For the text-containing cell, return its midpoint in (x, y) coordinate format. 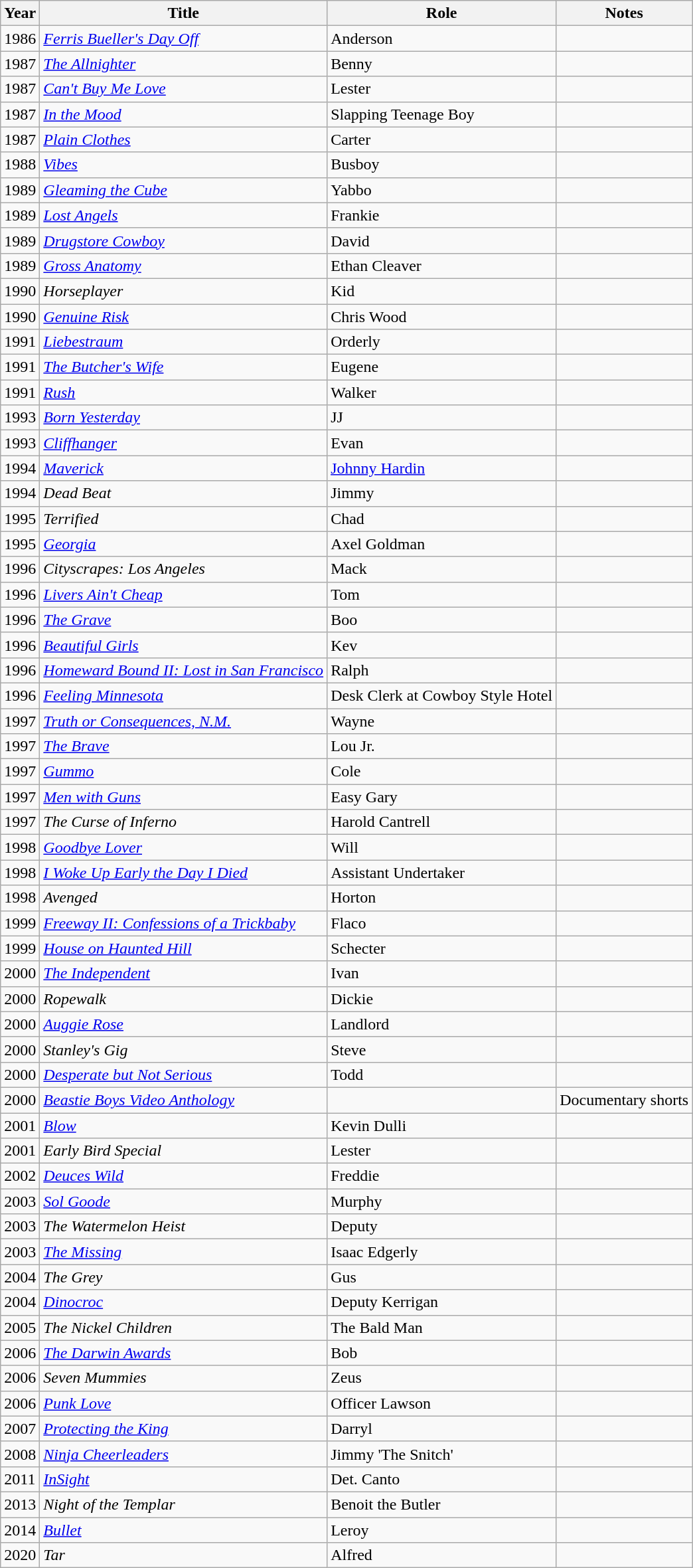
I Woke Up Early the Day I Died (183, 873)
Det. Canto (442, 1479)
The Nickel Children (183, 1328)
Men with Guns (183, 797)
Eugene (442, 367)
Deputy Kerrigan (442, 1302)
Avenged (183, 898)
Ropewalk (183, 999)
Can't Buy Me Love (183, 89)
Feeling Minnesota (183, 695)
The Butcher's Wife (183, 367)
2013 (20, 1504)
Darryl (442, 1429)
2011 (20, 1479)
The Curse of Inferno (183, 822)
Horseplayer (183, 291)
Isaac Edgerly (442, 1252)
1986 (20, 39)
The Grey (183, 1277)
The Watermelon Heist (183, 1227)
The Bald Man (442, 1328)
Gummo (183, 772)
2002 (20, 1176)
Gus (442, 1277)
Wayne (442, 721)
Benoit the Butler (442, 1504)
Seven Mummies (183, 1378)
Assistant Undertaker (442, 873)
2014 (20, 1529)
Landlord (442, 1024)
Jimmy (442, 493)
Goodbye Lover (183, 847)
Gross Anatomy (183, 266)
Cole (442, 772)
Truth or Consequences, N.M. (183, 721)
Gleaming the Cube (183, 190)
Officer Lawson (442, 1403)
Lost Angels (183, 215)
The Independent (183, 974)
Protecting the King (183, 1429)
Bob (442, 1353)
David (442, 240)
Slapping Teenage Boy (442, 114)
Will (442, 847)
Dead Beat (183, 493)
Beastie Boys Video Anthology (183, 1100)
Desk Clerk at Cowboy Style Hotel (442, 695)
The Grave (183, 620)
Murphy (442, 1201)
Freddie (442, 1176)
Walker (442, 392)
Axel Goldman (442, 544)
The Missing (183, 1252)
Ivan (442, 974)
Bullet (183, 1529)
Kevin Dulli (442, 1126)
Steve (442, 1049)
Ferris Bueller's Day Off (183, 39)
Dinocroc (183, 1302)
Horton (442, 898)
Cityscrapes: Los Angeles (183, 569)
The Brave (183, 746)
Flaco (442, 923)
House on Haunted Hill (183, 948)
Livers Ain't Cheap (183, 594)
Jimmy 'The Snitch' (442, 1454)
Born Yesterday (183, 418)
Auggie Rose (183, 1024)
Year (20, 13)
Mack (442, 569)
Early Bird Special (183, 1151)
Deuces Wild (183, 1176)
Ninja Cheerleaders (183, 1454)
The Allnighter (183, 64)
2020 (20, 1555)
Harold Cantrell (442, 822)
Benny (442, 64)
Kev (442, 645)
Maverick (183, 468)
Documentary shorts (624, 1100)
Lou Jr. (442, 746)
Freeway II: Confessions of a Trickbaby (183, 923)
In the Mood (183, 114)
Notes (624, 13)
Genuine Risk (183, 317)
Kid (442, 291)
Rush (183, 392)
Title (183, 13)
Leroy (442, 1529)
1988 (20, 165)
Todd (442, 1075)
Chad (442, 519)
Easy Gary (442, 797)
Zeus (442, 1378)
Evan (442, 443)
Desperate but Not Serious (183, 1075)
Stanley's Gig (183, 1049)
Night of the Templar (183, 1504)
2007 (20, 1429)
Liebestraum (183, 342)
Frankie (442, 215)
Johnny Hardin (442, 468)
Drugstore Cowboy (183, 240)
Homeward Bound II: Lost in San Francisco (183, 670)
Ralph (442, 670)
2008 (20, 1454)
Ethan Cleaver (442, 266)
Deputy (442, 1227)
Yabbo (442, 190)
Blow (183, 1126)
Sol Goode (183, 1201)
2005 (20, 1328)
Dickie (442, 999)
Vibes (183, 165)
Georgia (183, 544)
Carter (442, 139)
Schecter (442, 948)
Alfred (442, 1555)
Beautiful Girls (183, 645)
JJ (442, 418)
Plain Clothes (183, 139)
Anderson (442, 39)
Orderly (442, 342)
Chris Wood (442, 317)
Punk Love (183, 1403)
The Darwin Awards (183, 1353)
Tar (183, 1555)
InSight (183, 1479)
Busboy (442, 165)
Boo (442, 620)
Cliffhanger (183, 443)
Tom (442, 594)
Role (442, 13)
Terrified (183, 519)
